Detect which cell encompasses the target text, then output its [x, y] center coordinate. 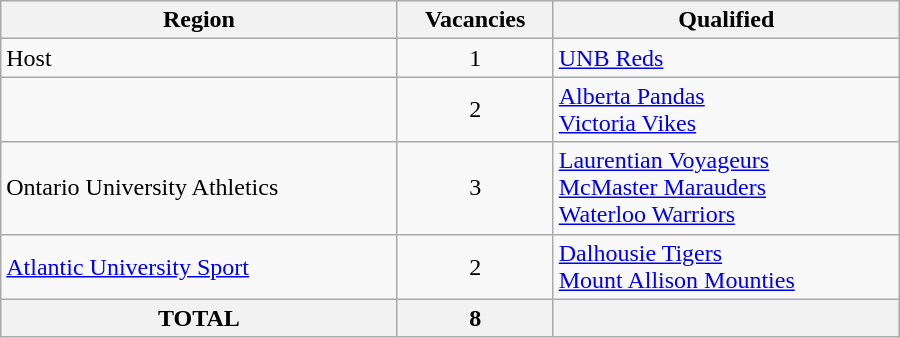
Host [199, 58]
Ontario University Athletics [199, 188]
Atlantic University Sport [199, 266]
UNB Reds [726, 58]
Qualified [726, 20]
Vacancies [475, 20]
Dalhousie Tigers Mount Allison Mounties [726, 266]
Alberta Pandas Victoria Vikes [726, 110]
TOTAL [199, 318]
1 [475, 58]
3 [475, 188]
Region [199, 20]
8 [475, 318]
Laurentian Voyageurs McMaster Marauders Waterloo Warriors [726, 188]
